Locate the cell with the specified text and output its (X, Y) center coordinate. 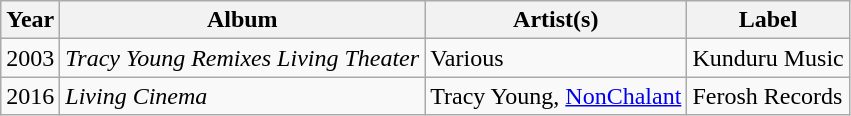
2003 (30, 58)
Ferosh Records (768, 96)
Album (242, 20)
2016 (30, 96)
Various (556, 58)
Kunduru Music (768, 58)
Year (30, 20)
Label (768, 20)
Living Cinema (242, 96)
Tracy Young, NonChalant (556, 96)
Tracy Young Remixes Living Theater (242, 58)
Artist(s) (556, 20)
